Pinpoint the cell where the given text exists, returning its [X, Y] midpoint coordinate. 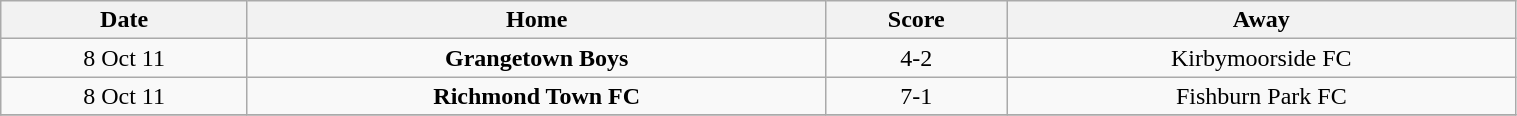
4-2 [916, 58]
7-1 [916, 96]
Home [536, 20]
Fishburn Park FC [1262, 96]
Date [124, 20]
Grangetown Boys [536, 58]
Richmond Town FC [536, 96]
Kirbymoorside FC [1262, 58]
Away [1262, 20]
Score [916, 20]
